Output the [x, y] coordinate of the center of the cell containing the given text.  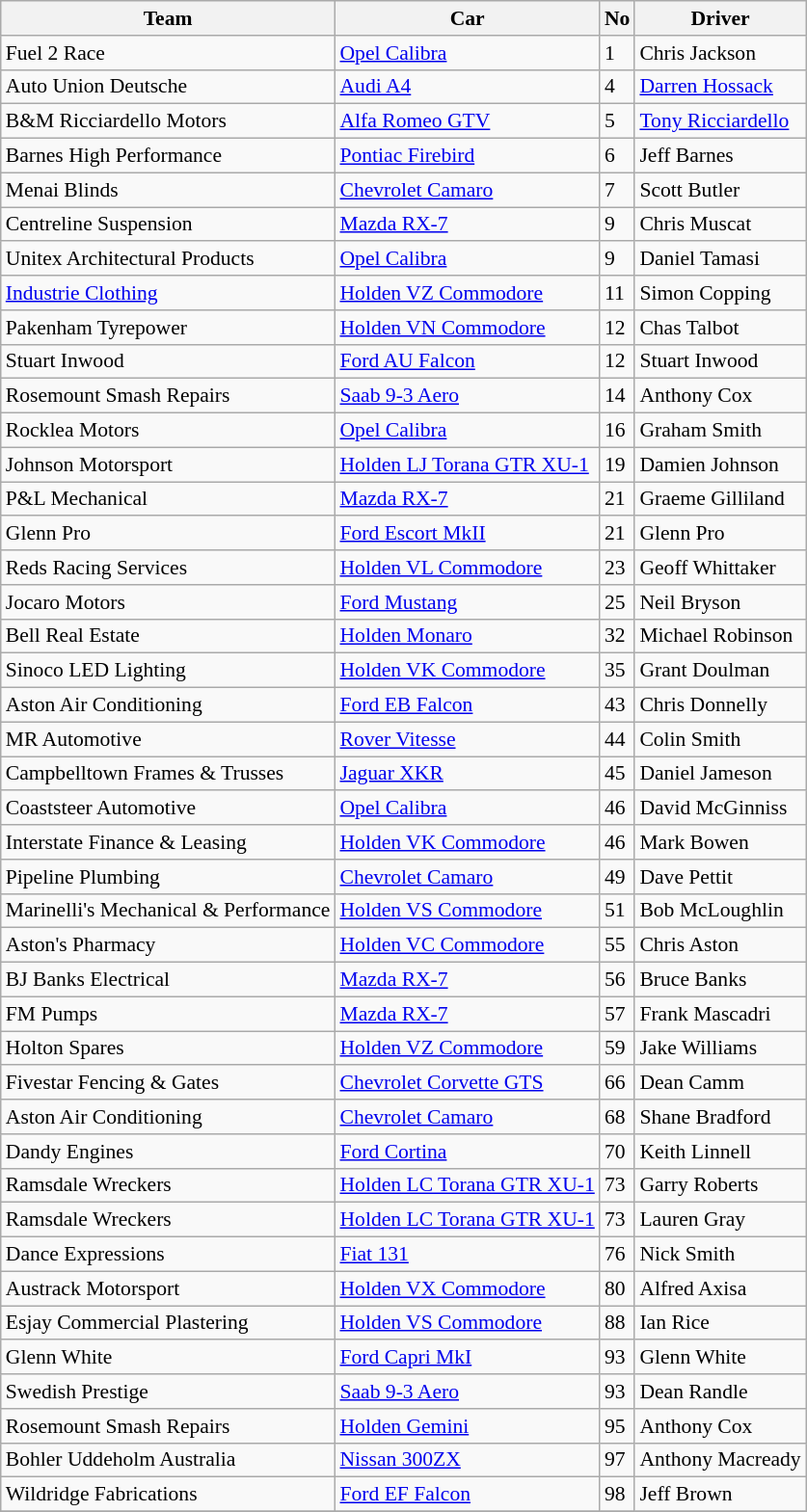
98 [617, 1495]
Esjay Commercial Plastering [168, 1323]
Holden Monaro [467, 636]
Alfa Romeo GTV [467, 121]
Jaguar XKR [467, 774]
MR Automotive [168, 739]
Car [467, 18]
FM Pumps [168, 1014]
Wildridge Fabrications [168, 1495]
Ford AU Falcon [467, 361]
Rover Vitesse [467, 739]
Chas Talbot [719, 328]
Dave Pettit [719, 877]
Johnson Motorsport [168, 464]
Fivestar Fencing & Gates [168, 1083]
Pontiac Firebird [467, 156]
Ford Mustang [467, 602]
14 [617, 396]
Ford Escort MkII [467, 534]
Ian Rice [719, 1323]
Grant Doulman [719, 671]
4 [617, 87]
Jocaro Motors [168, 602]
Bell Real Estate [168, 636]
Dean Camm [719, 1083]
16 [617, 431]
Darren Hossack [719, 87]
Nick Smith [719, 1255]
Chris Donnelly [719, 705]
Dean Randle [719, 1392]
44 [617, 739]
97 [617, 1460]
Ford Capri MkI [467, 1358]
76 [617, 1255]
95 [617, 1426]
Industrie Clothing [168, 293]
David McGinniss [719, 809]
Team [168, 18]
Driver [719, 18]
Scott Butler [719, 190]
Jeff Barnes [719, 156]
Colin Smith [719, 739]
Aston's Pharmacy [168, 945]
Chris Jackson [719, 53]
32 [617, 636]
P&L Mechanical [168, 499]
Coaststeer Automotive [168, 809]
Swedish Prestige [168, 1392]
Audi A4 [467, 87]
45 [617, 774]
BJ Banks Electrical [168, 980]
Fuel 2 Race [168, 53]
Daniel Tamasi [719, 259]
Menai Blinds [168, 190]
Holden VL Commodore [467, 568]
Lauren Gray [719, 1220]
Daniel Jameson [719, 774]
Nissan 300ZX [467, 1460]
5 [617, 121]
80 [617, 1288]
Chris Aston [719, 945]
Damien Johnson [719, 464]
Neil Bryson [719, 602]
11 [617, 293]
Keith Linnell [719, 1152]
Marinelli's Mechanical & Performance [168, 911]
Holden VX Commodore [467, 1288]
59 [617, 1048]
Dance Expressions [168, 1255]
Graham Smith [719, 431]
Fiat 131 [467, 1255]
Chris Muscat [719, 225]
6 [617, 156]
Holton Spares [168, 1048]
Centreline Suspension [168, 225]
Barnes High Performance [168, 156]
Interstate Finance & Leasing [168, 842]
Bohler Uddeholm Australia [168, 1460]
Ford Cortina [467, 1152]
56 [617, 980]
Pipeline Plumbing [168, 877]
Michael Robinson [719, 636]
25 [617, 602]
88 [617, 1323]
Holden VN Commodore [467, 328]
Unitex Architectural Products [168, 259]
Austrack Motorsport [168, 1288]
Garry Roberts [719, 1185]
35 [617, 671]
Holden Gemini [467, 1426]
66 [617, 1083]
Bob McLoughlin [719, 911]
Tony Ricciardello [719, 121]
Graeme Gilliland [719, 499]
55 [617, 945]
Alfred Axisa [719, 1288]
Anthony Macready [719, 1460]
Dandy Engines [168, 1152]
Geoff Whittaker [719, 568]
19 [617, 464]
49 [617, 877]
Reds Racing Services [168, 568]
43 [617, 705]
Sinoco LED Lighting [168, 671]
Jake Williams [719, 1048]
70 [617, 1152]
Shane Bradford [719, 1117]
Bruce Banks [719, 980]
51 [617, 911]
Simon Copping [719, 293]
Holden VC Commodore [467, 945]
Auto Union Deutsche [168, 87]
Ford EF Falcon [467, 1495]
7 [617, 190]
1 [617, 53]
Frank Mascadri [719, 1014]
No [617, 18]
Jeff Brown [719, 1495]
Ford EB Falcon [467, 705]
68 [617, 1117]
Mark Bowen [719, 842]
Holden LJ Torana GTR XU-1 [467, 464]
Chevrolet Corvette GTS [467, 1083]
Campbelltown Frames & Trusses [168, 774]
57 [617, 1014]
Pakenham Tyrepower [168, 328]
23 [617, 568]
Rocklea Motors [168, 431]
B&M Ricciardello Motors [168, 121]
